Return (X, Y) of the center of cell containing provided text 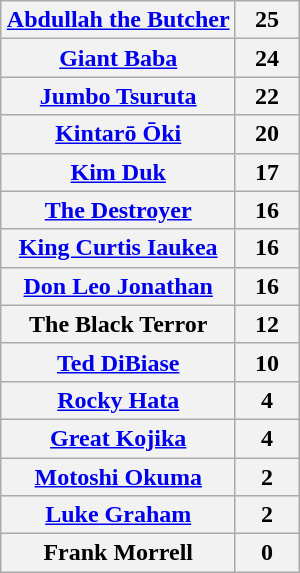
Luke Graham (118, 515)
Abdullah the Butcher (118, 20)
Giant Baba (118, 58)
20 (267, 134)
12 (267, 324)
The Destroyer (118, 210)
22 (267, 96)
Kintarō Ōki (118, 134)
The Black Terror (118, 324)
King Curtis Iaukea (118, 248)
Great Kojika (118, 438)
Jumbo Tsuruta (118, 96)
Frank Morrell (118, 553)
Don Leo Jonathan (118, 286)
25 (267, 20)
Motoshi Okuma (118, 477)
Rocky Hata (118, 400)
Ted DiBiase (118, 362)
10 (267, 362)
0 (267, 553)
24 (267, 58)
Kim Duk (118, 172)
17 (267, 172)
